Capture the cell that displays the provided text and extract its [X, Y] central coordinate. 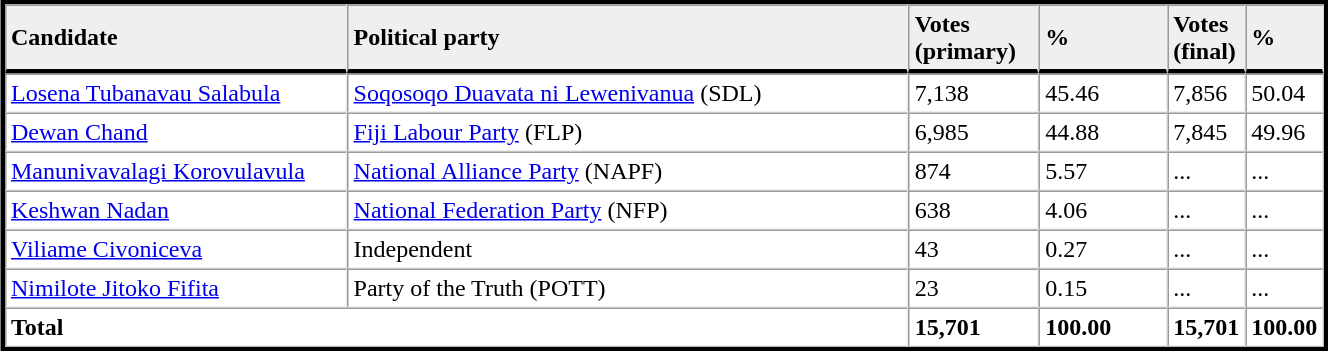
0.27 [1103, 250]
6,985 [974, 132]
Independent [628, 250]
50.04 [1284, 94]
Manunivavalagi Korovulavula [176, 172]
7,845 [1206, 132]
7,138 [974, 94]
874 [974, 172]
638 [974, 210]
Fiji Labour Party (FLP) [628, 132]
Losena Tubanavau Salabula [176, 94]
Viliame Civoniceva [176, 250]
5.57 [1103, 172]
Keshwan Nadan [176, 210]
Votes(final) [1206, 38]
Total [457, 328]
Nimilote Jitoko Fifita [176, 288]
National Alliance Party (NAPF) [628, 172]
Votes(primary) [974, 38]
45.46 [1103, 94]
7,856 [1206, 94]
National Federation Party (NFP) [628, 210]
4.06 [1103, 210]
Political party [628, 38]
44.88 [1103, 132]
Party of the Truth (POTT) [628, 288]
0.15 [1103, 288]
Dewan Chand [176, 132]
23 [974, 288]
Candidate [176, 38]
49.96 [1284, 132]
Soqosoqo Duavata ni Lewenivanua (SDL) [628, 94]
43 [974, 250]
